Identify which cell holds the provided text, then report its (x, y) central coordinate. 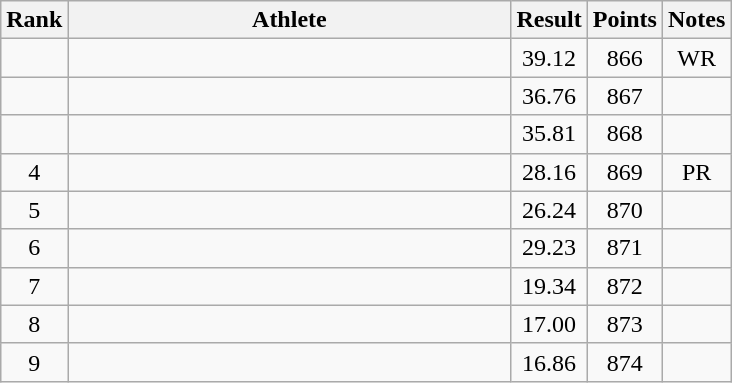
7 (34, 286)
867 (624, 96)
Result (549, 20)
35.81 (549, 134)
6 (34, 248)
Rank (34, 20)
869 (624, 172)
28.16 (549, 172)
9 (34, 362)
19.34 (549, 286)
Athlete (290, 20)
PR (696, 172)
Notes (696, 20)
5 (34, 210)
4 (34, 172)
872 (624, 286)
8 (34, 324)
873 (624, 324)
16.86 (549, 362)
874 (624, 362)
17.00 (549, 324)
870 (624, 210)
868 (624, 134)
39.12 (549, 58)
871 (624, 248)
29.23 (549, 248)
36.76 (549, 96)
26.24 (549, 210)
Points (624, 20)
866 (624, 58)
WR (696, 58)
